Return the (X, Y) coordinate for the center point of the cell that contains the specified text.  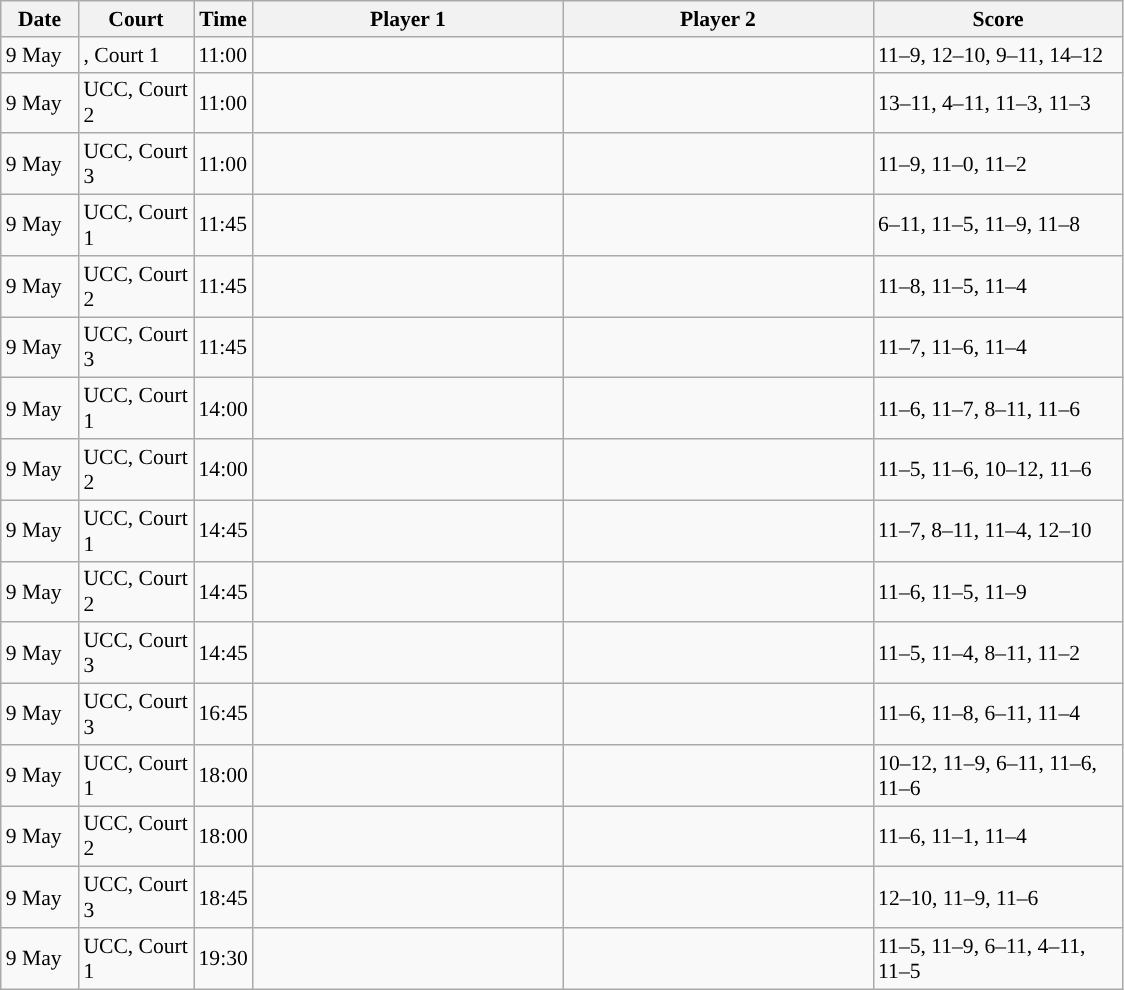
11–6, 11–1, 11–4 (998, 836)
, Court 1 (136, 55)
11–9, 11–0, 11–2 (998, 164)
11–5, 11–4, 8–11, 11–2 (998, 654)
11–6, 11–7, 8–11, 11–6 (998, 408)
11–5, 11–9, 6–11, 4–11, 11–5 (998, 958)
19:30 (224, 958)
11–6, 11–5, 11–9 (998, 592)
11–5, 11–6, 10–12, 11–6 (998, 470)
10–12, 11–9, 6–11, 11–6, 11–6 (998, 776)
18:45 (224, 898)
Player 2 (718, 19)
Time (224, 19)
Court (136, 19)
11–6, 11–8, 6–11, 11–4 (998, 714)
16:45 (224, 714)
11–9, 12–10, 9–11, 14–12 (998, 55)
11–7, 11–6, 11–4 (998, 348)
11–8, 11–5, 11–4 (998, 286)
6–11, 11–5, 11–9, 11–8 (998, 226)
12–10, 11–9, 11–6 (998, 898)
Player 1 (408, 19)
Date (40, 19)
11–7, 8–11, 11–4, 12–10 (998, 530)
Score (998, 19)
13–11, 4–11, 11–3, 11–3 (998, 102)
